Pinpoint the cell where the given text exists, returning its [x, y] midpoint coordinate. 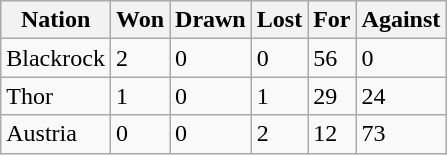
29 [332, 96]
12 [332, 134]
For [332, 20]
Nation [56, 20]
Against [401, 20]
Won [140, 20]
Drawn [211, 20]
Thor [56, 96]
Austria [56, 134]
Lost [279, 20]
56 [332, 58]
Blackrock [56, 58]
73 [401, 134]
24 [401, 96]
